Return the (x, y) coordinate for the center point of the cell that contains the specified text.  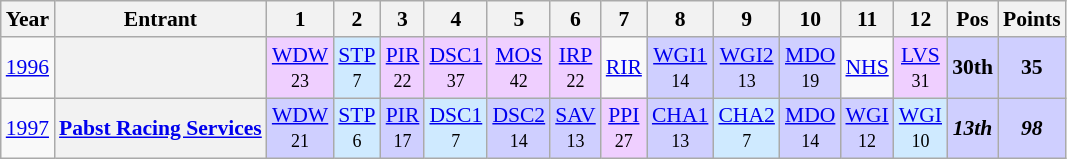
Pos (972, 19)
1 (300, 19)
98 (1032, 128)
6 (576, 19)
Year (28, 19)
STP6 (356, 128)
WGI10 (920, 128)
MDO14 (810, 128)
WGI213 (746, 68)
IRP22 (576, 68)
PIR17 (403, 128)
30th (972, 68)
RIR (624, 68)
STP7 (356, 68)
Entrant (160, 19)
MOS42 (518, 68)
MDO19 (810, 68)
10 (810, 19)
13th (972, 128)
1996 (28, 68)
9 (746, 19)
PPI27 (624, 128)
WGI114 (680, 68)
WDW21 (300, 128)
1997 (28, 128)
NHS (866, 68)
Points (1032, 19)
12 (920, 19)
PIR22 (403, 68)
DSC17 (456, 128)
Pabst Racing Services (160, 128)
7 (624, 19)
4 (456, 19)
CHA27 (746, 128)
8 (680, 19)
LVS31 (920, 68)
35 (1032, 68)
CHA113 (680, 128)
WGI12 (866, 128)
11 (866, 19)
SAV13 (576, 128)
5 (518, 19)
DSC214 (518, 128)
WDW23 (300, 68)
DSC137 (456, 68)
3 (403, 19)
2 (356, 19)
